Output the [X, Y] coordinate of the center of the cell containing the given text.  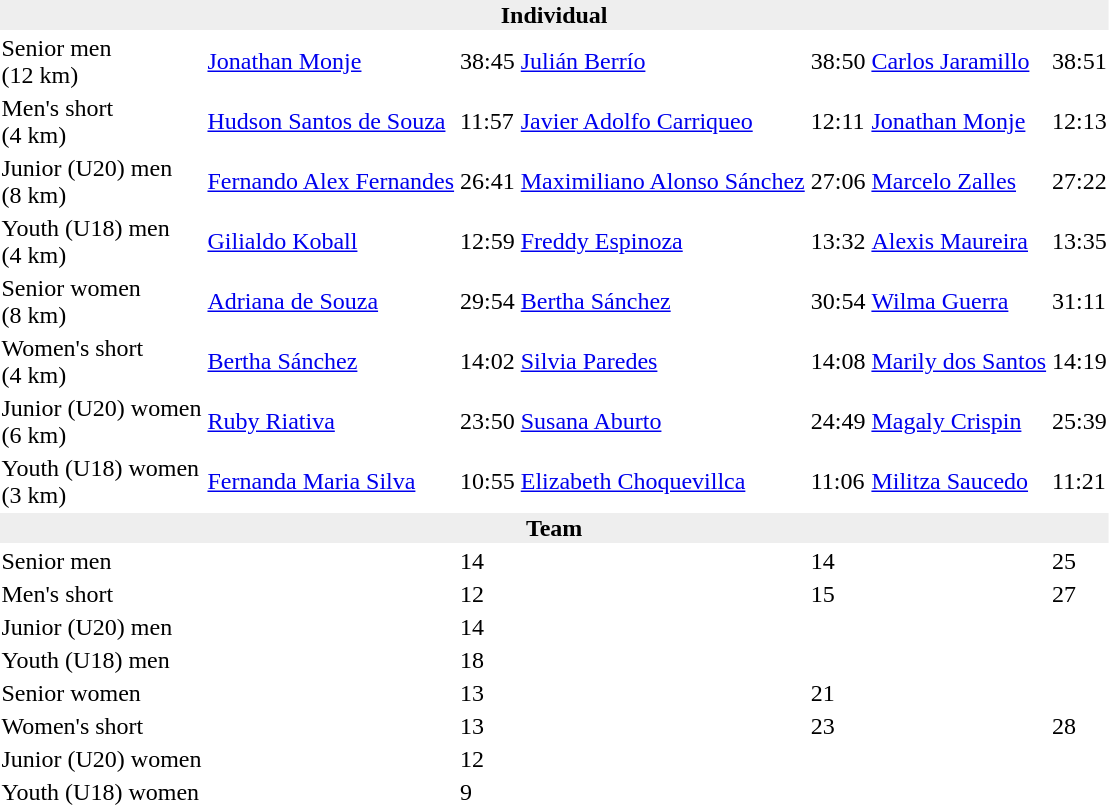
Individual [554, 15]
Elizabeth Choquevillca [662, 482]
Fernando Alex Fernandes [331, 182]
25 [1080, 561]
25:39 [1080, 422]
14:02 [488, 362]
Hudson Santos de Souza [331, 122]
12:11 [838, 122]
10:55 [488, 482]
13:32 [838, 242]
Junior (U20) women(6 km) [102, 422]
31:11 [1080, 302]
12:59 [488, 242]
Marcelo Zalles [959, 182]
23:50 [488, 422]
Junior (U20) women [102, 759]
Marily dos Santos [959, 362]
Youth (U18) men(4 km) [102, 242]
Junior (U20) men(8 km) [102, 182]
27:06 [838, 182]
Team [554, 528]
Youth (U18) women(3 km) [102, 482]
Magaly Crispin [959, 422]
Gilialdo Koball [331, 242]
29:54 [488, 302]
15 [838, 594]
23 [838, 726]
Adriana de Souza [331, 302]
Senior men(12 km) [102, 62]
Junior (U20) men [102, 627]
Maximiliano Alonso Sánchez [662, 182]
27 [1080, 594]
Fernanda Maria Silva [331, 482]
13:35 [1080, 242]
21 [838, 693]
Silvia Paredes [662, 362]
Freddy Espinoza [662, 242]
38:45 [488, 62]
11:06 [838, 482]
27:22 [1080, 182]
Carlos Jaramillo [959, 62]
Men's short(4 km) [102, 122]
Susana Aburto [662, 422]
Women's short(4 km) [102, 362]
Senior women [102, 693]
Youth (U18) men [102, 660]
Militza Saucedo [959, 482]
38:50 [838, 62]
18 [488, 660]
Alexis Maureira [959, 242]
14:19 [1080, 362]
Men's short [102, 594]
38:51 [1080, 62]
Senior women(8 km) [102, 302]
30:54 [838, 302]
26:41 [488, 182]
Julián Berrío [662, 62]
11:21 [1080, 482]
28 [1080, 726]
24:49 [838, 422]
Senior men [102, 561]
Wilma Guerra [959, 302]
12:13 [1080, 122]
Ruby Riativa [331, 422]
Women's short [102, 726]
11:57 [488, 122]
14:08 [838, 362]
Javier Adolfo Carriqueo [662, 122]
